Scan for the cell matching the given text and deliver its (X, Y) coordinate at center. 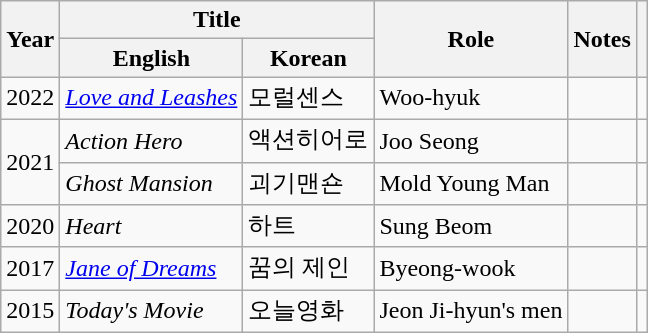
Role (471, 39)
Sung Beom (471, 226)
Jane of Dreams (152, 268)
Joo Seong (471, 140)
2022 (30, 98)
하트 (308, 226)
액션히어로 (308, 140)
꿈의 제인 (308, 268)
English (152, 58)
Today's Movie (152, 312)
Love and Leashes (152, 98)
Heart (152, 226)
Byeong-wook (471, 268)
2020 (30, 226)
Notes (602, 39)
Year (30, 39)
오늘영화 (308, 312)
2021 (30, 162)
2015 (30, 312)
괴기맨숀 (308, 184)
Ghost Mansion (152, 184)
2017 (30, 268)
Action Hero (152, 140)
Korean (308, 58)
Jeon Ji-hyun's men (471, 312)
Woo-hyuk (471, 98)
모럴센스 (308, 98)
Mold Young Man (471, 184)
Title (217, 20)
